Provide the [x, y] coordinate of the cell's center where the given text is located.  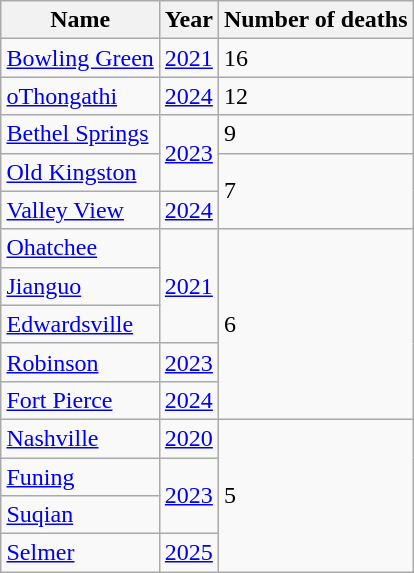
Robinson [80, 362]
Nashville [80, 438]
Valley View [80, 210]
5 [316, 495]
Jianguo [80, 286]
9 [316, 134]
Selmer [80, 553]
16 [316, 58]
Name [80, 20]
oThongathi [80, 96]
Bowling Green [80, 58]
2020 [188, 438]
Suqian [80, 515]
Edwardsville [80, 324]
Fort Pierce [80, 400]
2025 [188, 553]
Ohatchee [80, 248]
12 [316, 96]
Year [188, 20]
Number of deaths [316, 20]
Old Kingston [80, 172]
Bethel Springs [80, 134]
7 [316, 191]
Funing [80, 477]
6 [316, 324]
